Return [X, Y] of the center of cell containing provided text 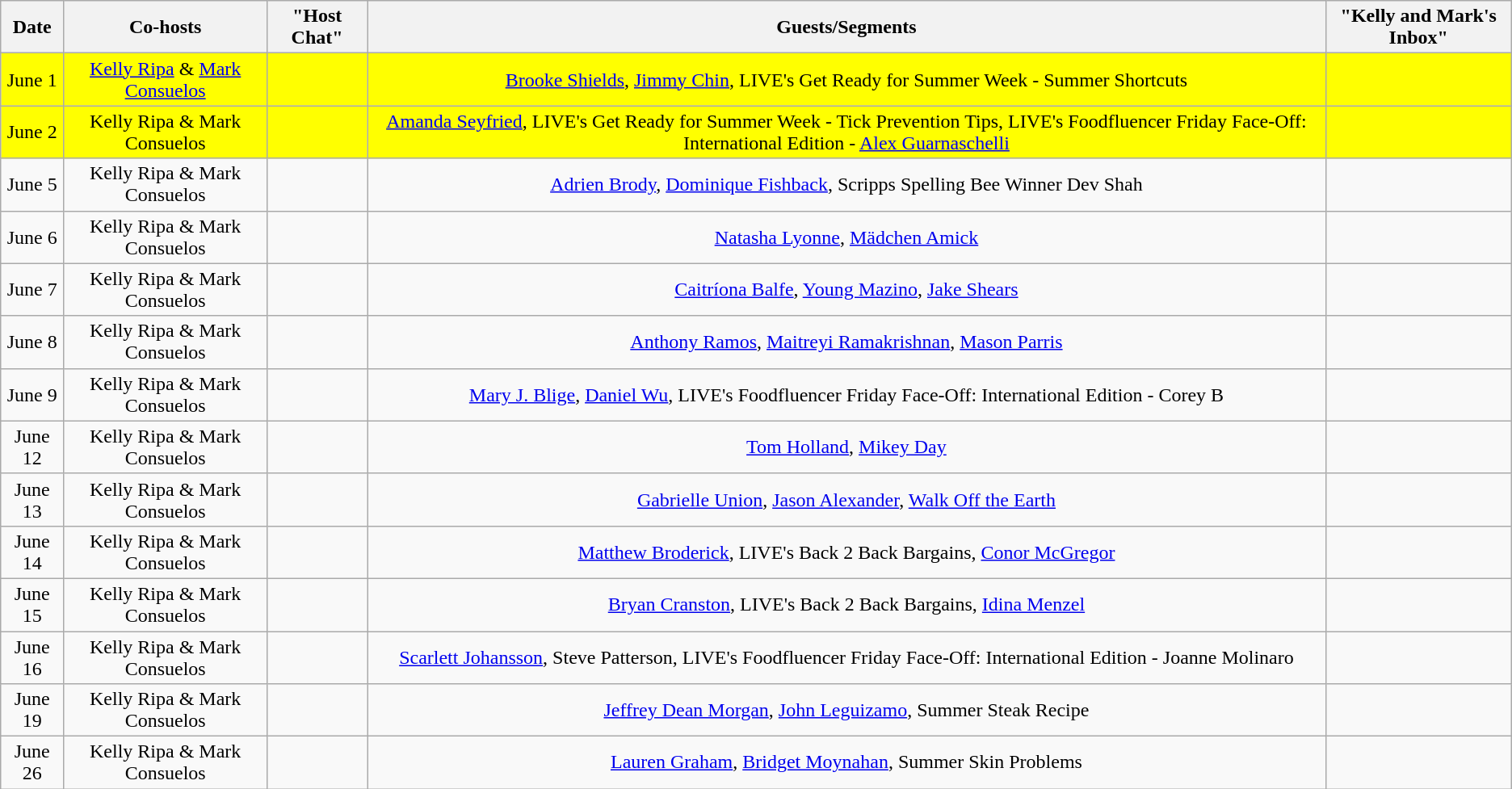
June 15 [32, 604]
Gabrielle Union, Jason Alexander, Walk Off the Earth [846, 499]
Jeffrey Dean Morgan, John Leguizamo, Summer Steak Recipe [846, 711]
Adrien Brody, Dominique Fishback, Scripps Spelling Bee Winner Dev Shah [846, 184]
Guests/Segments [846, 27]
June 1 [32, 79]
"Host Chat" [317, 27]
June 14 [32, 552]
Tom Holland, Mikey Day [846, 447]
June 13 [32, 499]
June 7 [32, 289]
June 2 [32, 132]
June 16 [32, 657]
"Kelly and Mark's Inbox" [1418, 27]
Natasha Lyonne, Mädchen Amick [846, 237]
June 5 [32, 184]
Anthony Ramos, Maitreyi Ramakrishnan, Mason Parris [846, 342]
Mary J. Blige, Daniel Wu, LIVE's Foodfluencer Friday Face-Off: International Edition - Corey B [846, 394]
Scarlett Johansson, Steve Patterson, LIVE's Foodfluencer Friday Face-Off: International Edition - Joanne Molinaro [846, 657]
Lauren Graham, Bridget Moynahan, Summer Skin Problems [846, 762]
Brooke Shields, Jimmy Chin, LIVE's Get Ready for Summer Week - Summer Shortcuts [846, 79]
Bryan Cranston, LIVE's Back 2 Back Bargains, Idina Menzel [846, 604]
Caitríona Balfe, Young Mazino, Jake Shears [846, 289]
June 12 [32, 447]
June 19 [32, 711]
Date [32, 27]
June 9 [32, 394]
June 6 [32, 237]
June 8 [32, 342]
June 26 [32, 762]
Matthew Broderick, LIVE's Back 2 Back Bargains, Conor McGregor [846, 552]
Co-hosts [166, 27]
